Find where the given text appears and provide that cell's center as (X, Y) coordinate. 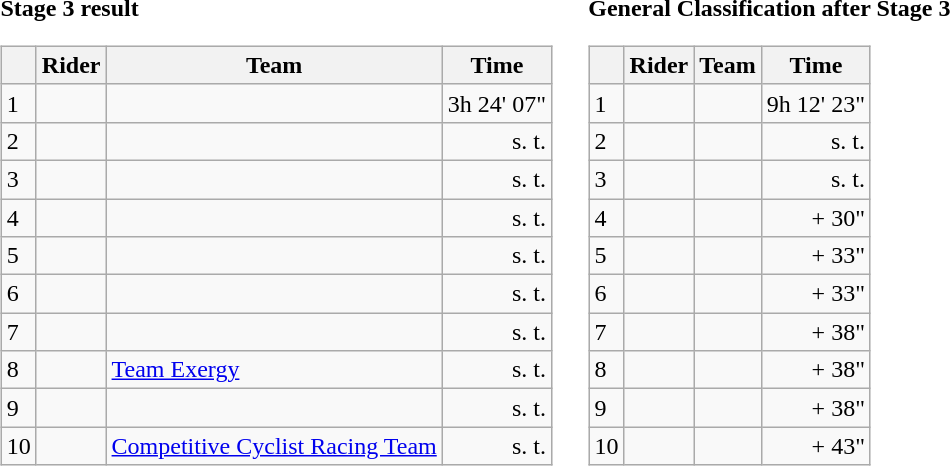
Competitive Cyclist Racing Team (274, 446)
3h 24' 07" (496, 103)
Team Exergy (274, 370)
+ 30" (816, 217)
9h 12' 23" (816, 103)
+ 43" (816, 446)
